Search for the cell housing the specified text and yield its (x, y) center coordinate. 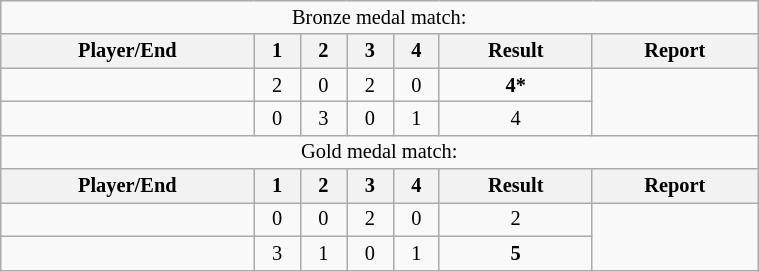
Gold medal match: (380, 152)
5 (515, 253)
Bronze medal match: (380, 17)
4* (515, 85)
